Return (X, Y) of the center of cell containing provided text 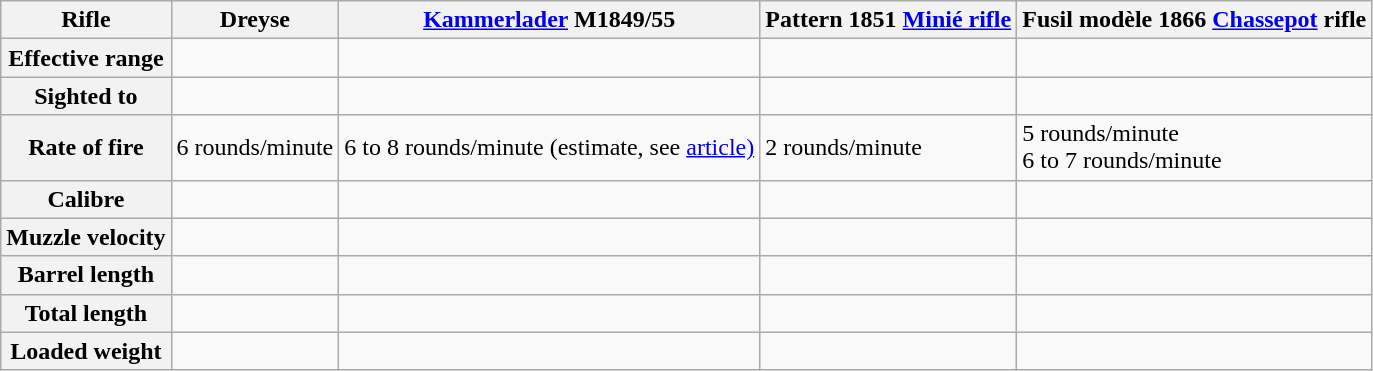
Muzzle velocity (86, 237)
6 to 8 rounds/minute (estimate, see article) (550, 148)
5 rounds/minute6 to 7 rounds/minute (1194, 148)
Fusil modèle 1866 Chassepot rifle (1194, 20)
Calibre (86, 199)
Sighted to (86, 96)
Dreyse (255, 20)
Total length (86, 313)
2 rounds/minute (888, 148)
Kammerlader M1849/55 (550, 20)
Effective range (86, 58)
Pattern 1851 Minié rifle (888, 20)
Loaded weight (86, 351)
Barrel length (86, 275)
6 rounds/minute (255, 148)
Rate of fire (86, 148)
Rifle (86, 20)
